Determine the (X, Y) coordinate at the center of the cell enclosing the given text.  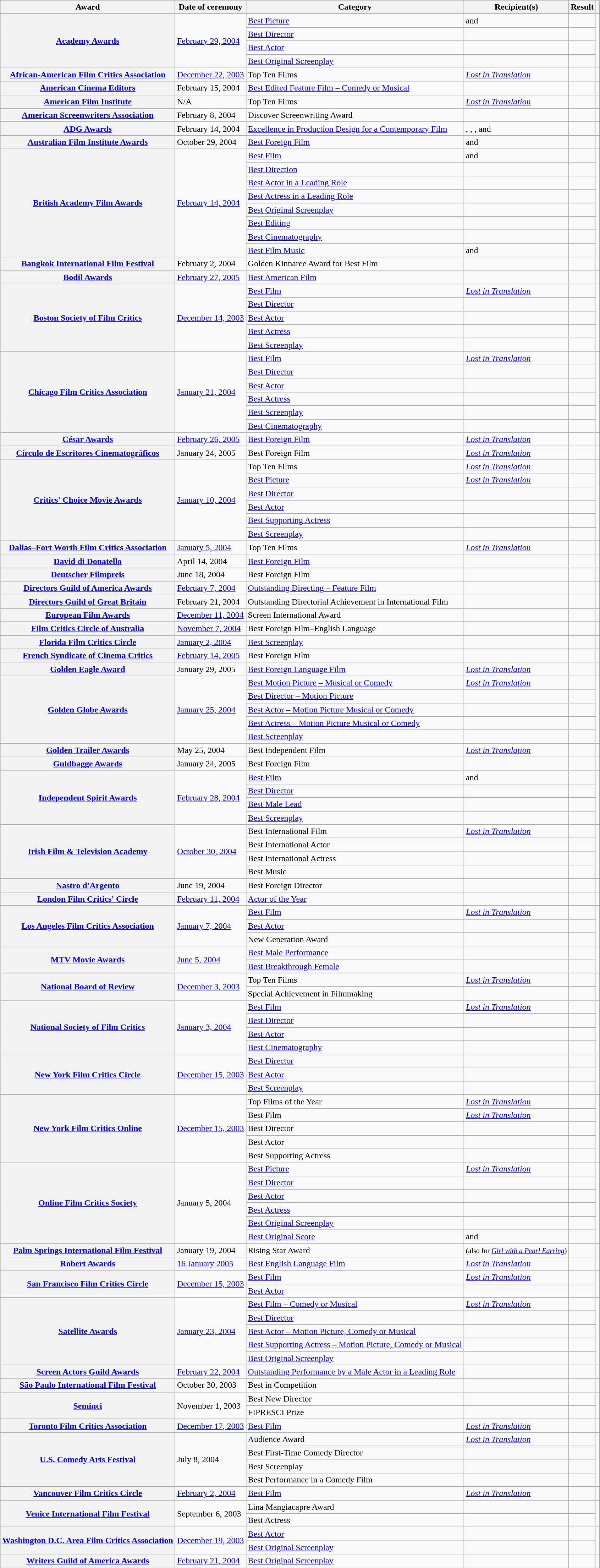
January 7, 2004 (210, 926)
February 29, 2004 (210, 41)
Special Achievement in Filmmaking (355, 993)
Vancouver Film Critics Circle (88, 1493)
Best Original Score (355, 1236)
January 29, 2005 (210, 669)
May 25, 2004 (210, 750)
November 1, 2003 (210, 1405)
National Board of Review (88, 987)
December 17, 2003 (210, 1426)
January 19, 2004 (210, 1250)
January 10, 2004 (210, 500)
December 14, 2003 (210, 318)
Outstanding Performance by a Male Actor in a Leading Role (355, 1372)
Best International Actress (355, 858)
Best Motion Picture – Musical or Comedy (355, 683)
San Francisco Film Critics Circle (88, 1284)
Nastro d'Argento (88, 885)
Outstanding Directing – Feature Film (355, 588)
Best Direction (355, 169)
Audience Award (355, 1439)
Independent Spirit Awards (88, 797)
Film Critics Circle of Australia (88, 629)
N/A (210, 102)
Top Films of the Year (355, 1102)
Irish Film & Television Academy (88, 852)
Dallas–Fort Worth Film Critics Association (88, 547)
Golden Eagle Award (88, 669)
December 3, 2003 (210, 987)
April 14, 2004 (210, 561)
Florida Film Critics Circle (88, 642)
David di Donatello (88, 561)
Best New Director (355, 1399)
Screen International Award (355, 615)
Toronto Film Critics Association (88, 1426)
Best International Actor (355, 845)
Recipient(s) (516, 7)
U.S. Comedy Arts Festival (88, 1459)
Best Breakthrough Female (355, 966)
Robert Awards (88, 1264)
Screen Actors Guild Awards (88, 1372)
Best Male Lead (355, 804)
Category (355, 7)
Deutscher Filmpreis (88, 574)
Bodil Awards (88, 277)
Best Editing (355, 223)
Boston Society of Film Critics (88, 318)
French Syndicate of Cinema Critics (88, 656)
October 29, 2004 (210, 142)
December 11, 2004 (210, 615)
Best Foreign Film–English Language (355, 629)
October 30, 2004 (210, 852)
June 19, 2004 (210, 885)
Chicago Film Critics Association (88, 392)
Best Male Performance (355, 953)
Best Actor – Motion Picture Musical or Comedy (355, 710)
Golden Kinnaree Award for Best Film (355, 264)
Círculo de Escritores Cinematográficos (88, 453)
January 25, 2004 (210, 710)
Golden Trailer Awards (88, 750)
National Society of Film Critics (88, 1027)
June 5, 2004 (210, 960)
Golden Globe Awards (88, 710)
Best English Language Film (355, 1264)
Critics' Choice Movie Awards (88, 500)
Best Actor – Motion Picture, Comedy or Musical (355, 1331)
Discover Screenwriting Award (355, 115)
Rising Star Award (355, 1250)
Washington D.C. Area Film Critics Association (88, 1541)
Australian Film Institute Awards (88, 142)
Venice International Film Festival (88, 1514)
Date of ceremony (210, 7)
February 14, 2005 (210, 656)
January 23, 2004 (210, 1331)
Directors Guild of Great Britain (88, 602)
Excellence in Production Design for a Contemporary Film (355, 129)
January 2, 2004 (210, 642)
Actor of the Year (355, 899)
European Film Awards (88, 615)
London Film Critics' Circle (88, 899)
American Screenwriters Association (88, 115)
November 7, 2004 (210, 629)
Writers Guild of America Awards (88, 1561)
June 18, 2004 (210, 574)
Best Music (355, 872)
Best Independent Film (355, 750)
American Cinema Editors (88, 88)
Best American Film (355, 277)
Palm Springs International Film Festival (88, 1250)
Best Performance in a Comedy Film (355, 1480)
Best Actress – Motion Picture Musical or Comedy (355, 723)
New York Film Critics Circle (88, 1075)
American Film Institute (88, 102)
Best Film Music (355, 250)
Lina Mangiacapre Award (355, 1507)
January 3, 2004 (210, 1027)
New Generation Award (355, 939)
July 8, 2004 (210, 1459)
Satellite Awards (88, 1331)
New York Film Critics Online (88, 1129)
, , , and (516, 129)
Online Film Critics Society (88, 1203)
Best in Competition (355, 1385)
January 21, 2004 (210, 392)
February 7, 2004 (210, 588)
February 11, 2004 (210, 899)
February 27, 2005 (210, 277)
Seminci (88, 1405)
Directors Guild of America Awards (88, 588)
Outstanding Directorial Achievement in International Film (355, 602)
Best Foreign Director (355, 885)
December 22, 2003 (210, 75)
Best Actor in a Leading Role (355, 183)
Best Edited Feature Film – Comedy or Musical (355, 88)
MTV Movie Awards (88, 960)
February 22, 2004 (210, 1372)
FIPRESCI Prize (355, 1412)
Guldbagge Awards (88, 764)
February 8, 2004 (210, 115)
Best Actress in a Leading Role (355, 196)
Academy Awards (88, 41)
British Academy Film Awards (88, 203)
September 6, 2003 (210, 1514)
Best Film – Comedy or Musical (355, 1304)
(also for Girl with a Pearl Earring) (516, 1250)
February 15, 2004 (210, 88)
February 28, 2004 (210, 797)
December 19, 2003 (210, 1541)
Best Foreign Language Film (355, 669)
Best Director – Motion Picture (355, 696)
Result (582, 7)
February 26, 2005 (210, 439)
Bangkok International Film Festival (88, 264)
Best International Film (355, 831)
October 30, 2003 (210, 1385)
São Paulo International Film Festival (88, 1385)
ADG Awards (88, 129)
Los Angeles Film Critics Association (88, 926)
Best Supporting Actress – Motion Picture, Comedy or Musical (355, 1345)
16 January 2005 (210, 1264)
César Awards (88, 439)
African-American Film Critics Association (88, 75)
Best First-Time Comedy Director (355, 1453)
Award (88, 7)
